From the cell containing the given text, extract its center point as (x, y) coordinate. 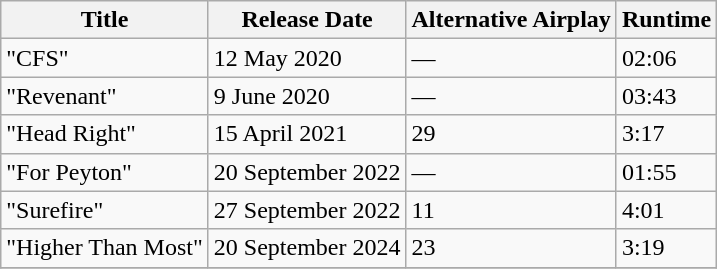
4:01 (666, 210)
02:06 (666, 58)
"Revenant" (105, 96)
12 May 2020 (307, 58)
11 (511, 210)
23 (511, 248)
29 (511, 134)
Runtime (666, 20)
20 September 2024 (307, 248)
"Head Right" (105, 134)
03:43 (666, 96)
"For Peyton" (105, 172)
"CFS" (105, 58)
9 June 2020 (307, 96)
"Higher Than Most" (105, 248)
15 April 2021 (307, 134)
3:19 (666, 248)
Title (105, 20)
"Surefire" (105, 210)
Alternative Airplay (511, 20)
27 September 2022 (307, 210)
3:17 (666, 134)
20 September 2022 (307, 172)
01:55 (666, 172)
Release Date (307, 20)
